Scan for the cell matching the given text and deliver its (X, Y) coordinate at center. 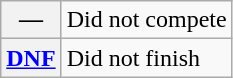
— (31, 20)
Did not finish (146, 58)
DNF (31, 58)
Did not compete (146, 20)
